Return the (X, Y) coordinate for the center point of the cell that contains the specified text.  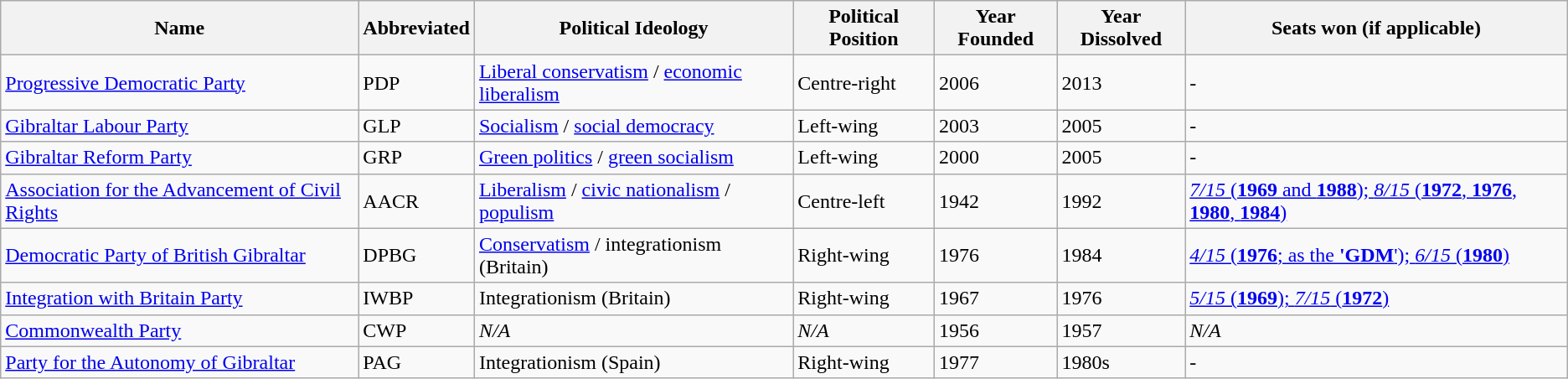
IWBP (417, 299)
Political Position (864, 29)
4/15 (1976; as the 'GDM'); 6/15 (1980) (1376, 255)
Year Dissolved (1121, 29)
1942 (996, 201)
Gibraltar Reform Party (179, 158)
Name (179, 29)
Gibraltar Labour Party (179, 126)
GRP (417, 158)
2000 (996, 158)
Green politics / green socialism (633, 158)
2003 (996, 126)
Centre-left (864, 201)
Party for the Autonomy of Gibraltar (179, 362)
2006 (996, 82)
2013 (1121, 82)
Abbreviated (417, 29)
Socialism / social democracy (633, 126)
5/15 (1969); 7/15 (1972) (1376, 299)
1977 (996, 362)
1967 (996, 299)
Liberal conservatism / economic liberalism (633, 82)
PAG (417, 362)
Centre-right (864, 82)
Integrationism (Britain) (633, 299)
Year Founded (996, 29)
1992 (1121, 201)
Democratic Party of British Gibraltar (179, 255)
Political Ideology (633, 29)
1980s (1121, 362)
1984 (1121, 255)
7/15 (1969 and 1988); 8/15 (1972, 1976, 1980, 1984) (1376, 201)
AACR (417, 201)
Commonwealth Party (179, 330)
Integration with Britain Party (179, 299)
PDP (417, 82)
CWP (417, 330)
Integrationism (Spain) (633, 362)
1956 (996, 330)
Seats won (if applicable) (1376, 29)
Conservatism / integrationism (Britain) (633, 255)
Progressive Democratic Party (179, 82)
1957 (1121, 330)
DPBG (417, 255)
Liberalism / civic nationalism / populism (633, 201)
Association for the Advancement of Civil Rights (179, 201)
GLP (417, 126)
